Locate the cell with the specified text and output its [X, Y] center coordinate. 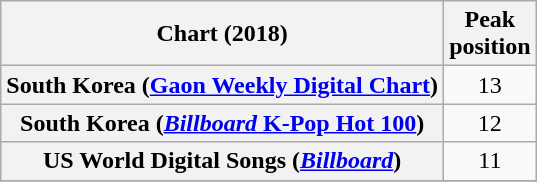
13 [490, 85]
12 [490, 123]
South Korea (Gaon Weekly Digital Chart) [222, 85]
Peakposition [490, 34]
US World Digital Songs (Billboard) [222, 161]
Chart (2018) [222, 34]
South Korea (Billboard K-Pop Hot 100) [222, 123]
11 [490, 161]
